Detect which cell encompasses the target text, then output its [X, Y] center coordinate. 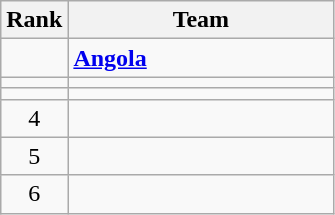
Team [201, 20]
Angola [201, 58]
6 [34, 194]
4 [34, 118]
5 [34, 156]
Rank [34, 20]
